Locate the cell with the specified text and output its (x, y) center coordinate. 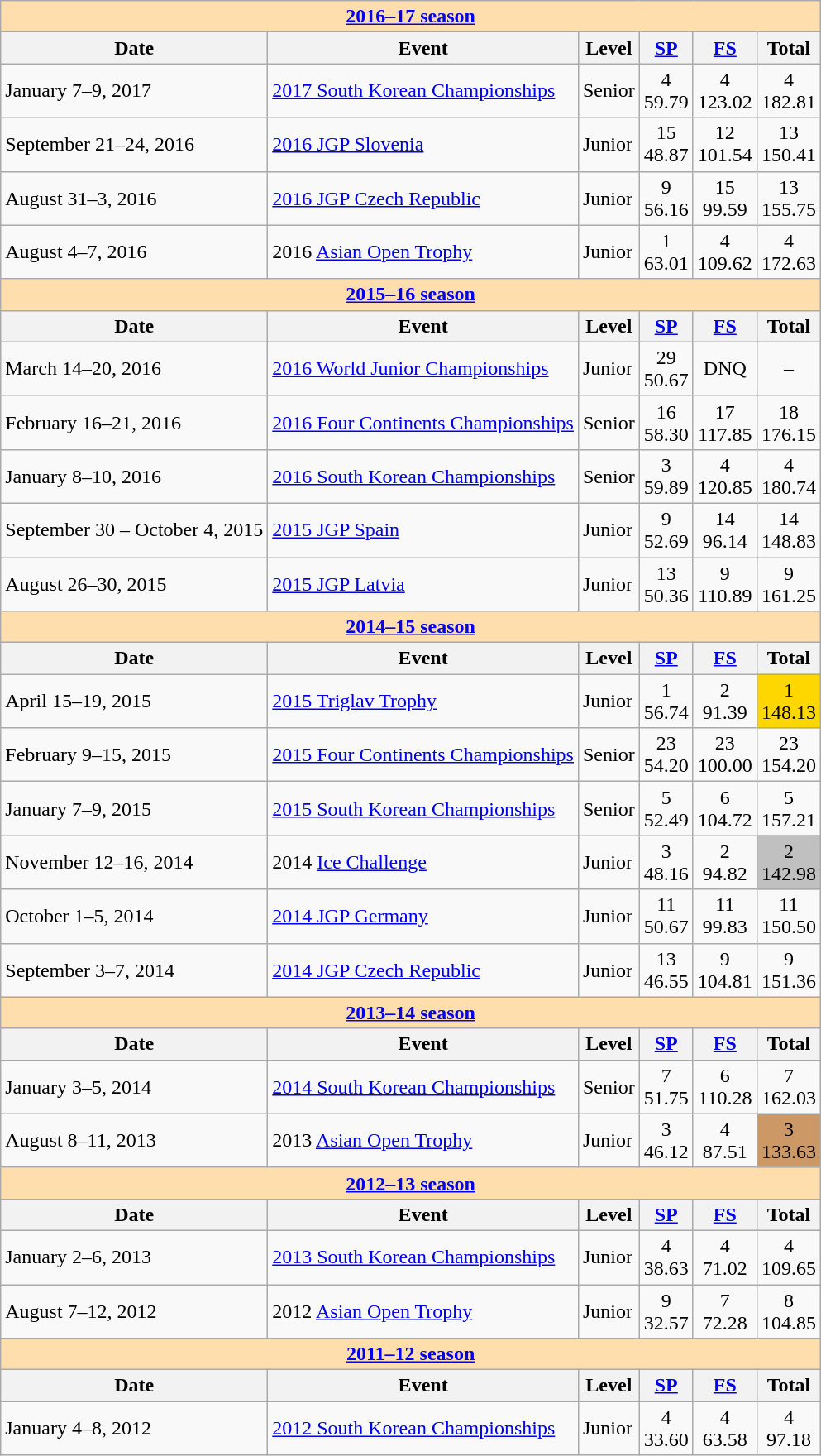
7 72.28 (724, 1310)
4 87.51 (724, 1140)
4 109.62 (724, 251)
12 101.54 (724, 144)
2014 South Korean Championships (423, 1087)
February 9–15, 2015 (134, 754)
3 59.89 (666, 477)
2015 Four Continents Championships (423, 754)
9 56.16 (666, 199)
4 38.63 (666, 1257)
16 58.30 (666, 422)
5 52.49 (666, 809)
2016 Four Continents Championships (423, 422)
29 50.67 (666, 369)
2011–12 season (411, 1354)
September 3–7, 2014 (134, 970)
2016–17 season (411, 17)
4 180.74 (789, 477)
August 26–30, 2015 (134, 584)
4 182.81 (789, 91)
2012 Asian Open Trophy (423, 1310)
2 142.98 (789, 862)
4 63.58 (724, 1428)
2015 JGP Latvia (423, 584)
4 71.02 (724, 1257)
13 150.41 (789, 144)
2015 Triglav Trophy (423, 702)
14 148.83 (789, 529)
DNQ (724, 369)
23 154.20 (789, 754)
March 14–20, 2016 (134, 369)
2017 South Korean Championships (423, 91)
2016 JGP Czech Republic (423, 199)
2012 South Korean Championships (423, 1428)
1 56.74 (666, 702)
7 51.75 (666, 1087)
January 3–5, 2014 (134, 1087)
4 33.60 (666, 1428)
2013 South Korean Championships (423, 1257)
January 8–10, 2016 (134, 477)
17 117.85 (724, 422)
4 120.85 (724, 477)
October 1–5, 2014 (134, 917)
February 16–21, 2016 (134, 422)
11 150.50 (789, 917)
4 109.65 (789, 1257)
2014 Ice Challenge (423, 862)
6 110.28 (724, 1087)
1 63.01 (666, 251)
8 104.85 (789, 1310)
9 151.36 (789, 970)
13 46.55 (666, 970)
2 91.39 (724, 702)
4 172.63 (789, 251)
9 52.69 (666, 529)
2015–16 season (411, 295)
15 48.87 (666, 144)
13 155.75 (789, 199)
September 30 – October 4, 2015 (134, 529)
January 7–9, 2015 (134, 809)
January 7–9, 2017 (134, 91)
9 104.81 (724, 970)
August 8–11, 2013 (134, 1140)
7 162.03 (789, 1087)
5 157.21 (789, 809)
2013 Asian Open Trophy (423, 1140)
2016 South Korean Championships (423, 477)
9 32.57 (666, 1310)
January 2–6, 2013 (134, 1257)
2014 JGP Germany (423, 917)
April 15–19, 2015 (134, 702)
4 59.79 (666, 91)
August 31–3, 2016 (134, 199)
14 96.14 (724, 529)
18 176.15 (789, 422)
August 4–7, 2016 (134, 251)
13 50.36 (666, 584)
2016 JGP Slovenia (423, 144)
3 46.12 (666, 1140)
15 99.59 (724, 199)
9 110.89 (724, 584)
2015 JGP Spain (423, 529)
November 12–16, 2014 (134, 862)
9 161.25 (789, 584)
August 7–12, 2012 (134, 1310)
3 133.63 (789, 1140)
6 104.72 (724, 809)
23 54.20 (666, 754)
1 148.13 (789, 702)
January 4–8, 2012 (134, 1428)
2014 JGP Czech Republic (423, 970)
September 21–24, 2016 (134, 144)
2016 Asian Open Trophy (423, 251)
11 50.67 (666, 917)
4 123.02 (724, 91)
11 99.83 (724, 917)
2015 South Korean Championships (423, 809)
2014–15 season (411, 627)
23 100.00 (724, 754)
– (789, 369)
3 48.16 (666, 862)
4 97.18 (789, 1428)
2 94.82 (724, 862)
2012–13 season (411, 1183)
2016 World Junior Championships (423, 369)
2013–14 season (411, 1013)
